Provide the [x, y] coordinate of the cell's center where the given text is located.  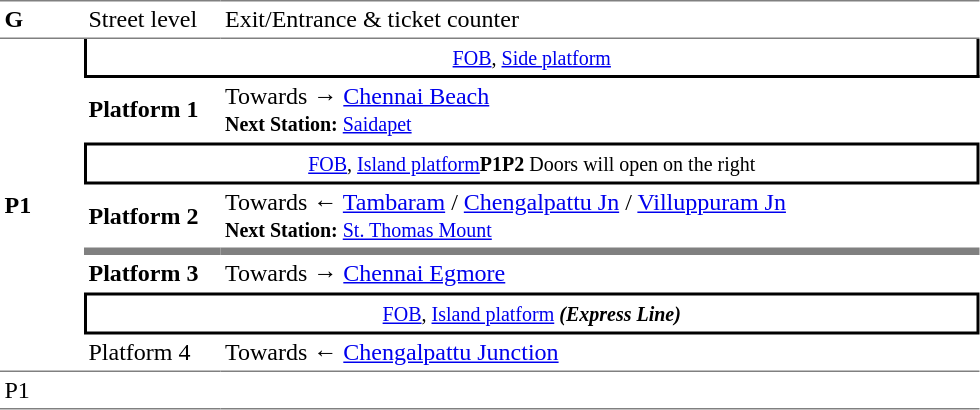
Towards → Chennai Egmore [600, 274]
Towards ← Tambaram / Chengalpattu Jn / Villuppuram JnNext Station: St. Thomas Mount [600, 219]
FOB, Side platform [532, 58]
Platform 3 [152, 274]
Platform 1 [152, 110]
Exit/Entrance & ticket counter [600, 20]
Platform 2 [152, 219]
Platform 4 [152, 353]
Towards ← Chengalpattu Junction [600, 353]
Street level [152, 20]
G [42, 20]
Towards → Chennai BeachNext Station: Saidapet [600, 110]
FOB, Island platformP1P2 Doors will open on the right [532, 163]
FOB, Island platform (Express Line) [532, 313]
